Find where the given text appears and provide that cell's center as (X, Y) coordinate. 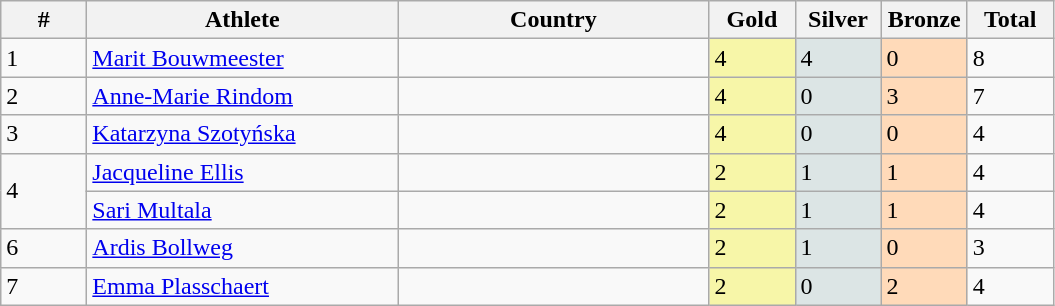
Total (1010, 20)
Silver (838, 20)
Country (554, 20)
Athlete (242, 20)
# (44, 20)
Marit Bouwmeester (242, 58)
Ardis Bollweg (242, 248)
Katarzyna Szotyńska (242, 134)
Jacqueline Ellis (242, 172)
Gold (752, 20)
8 (1010, 58)
Anne-Marie Rindom (242, 96)
Sari Multala (242, 210)
6 (44, 248)
Emma Plasschaert (242, 286)
Bronze (924, 20)
